Capture the cell that displays the provided text and extract its (x, y) central coordinate. 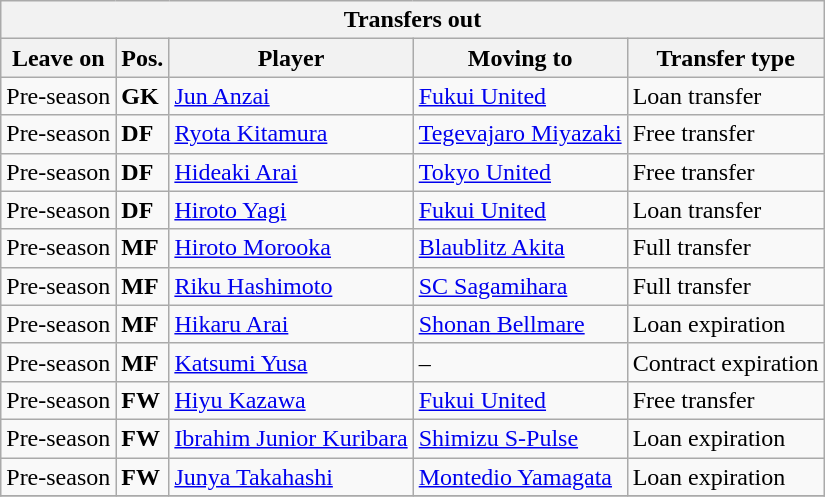
– (520, 362)
Transfers out (412, 20)
Hiroto Yagi (291, 210)
Katsumi Yusa (291, 362)
Junya Takahashi (291, 477)
Blaublitz Akita (520, 248)
Tegevajaro Miyazaki (520, 134)
Transfer type (726, 58)
Tokyo United (520, 172)
Pos. (142, 58)
Shimizu S-Pulse (520, 438)
Hideaki Arai (291, 172)
Hiyu Kazawa (291, 400)
Contract expiration (726, 362)
Moving to (520, 58)
Hikaru Arai (291, 324)
GK (142, 96)
SC Sagamihara (520, 286)
Montedio Yamagata (520, 477)
Ryota Kitamura (291, 134)
Player (291, 58)
Ibrahim Junior Kuribara (291, 438)
Riku Hashimoto (291, 286)
Shonan Bellmare (520, 324)
Hiroto Morooka (291, 248)
Jun Anzai (291, 96)
Leave on (58, 58)
